Return the [X, Y] coordinate for the center point of the cell that contains the specified text.  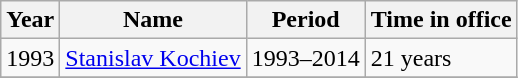
Stanislav Kochiev [153, 58]
Time in office [441, 20]
1993–2014 [306, 58]
Name [153, 20]
Period [306, 20]
1993 [30, 58]
21 years [441, 58]
Year [30, 20]
